Find where the given text appears and provide that cell's center as (X, Y) coordinate. 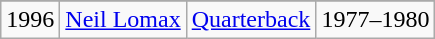
1977–1980 (376, 20)
1996 (30, 20)
Neil Lomax (123, 20)
Quarterback (251, 20)
